Pinpoint the cell where the given text exists, returning its [x, y] midpoint coordinate. 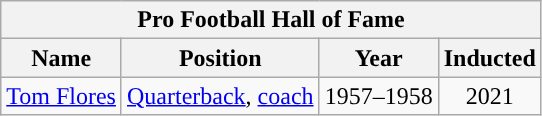
2021 [490, 96]
Tom Flores [62, 96]
Name [62, 58]
Inducted [490, 58]
Year [378, 58]
Pro Football Hall of Fame [272, 20]
1957–1958 [378, 96]
Position [220, 58]
Quarterback, coach [220, 96]
